Extract the [x, y] coordinate from the center of the cell holding the provided text.  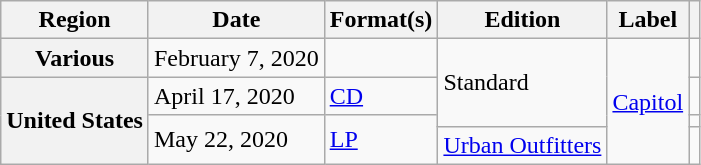
Standard [522, 82]
Label [648, 20]
Urban Outfitters [522, 145]
LP [381, 140]
Various [75, 58]
United States [75, 120]
Region [75, 20]
CD [381, 96]
May 22, 2020 [236, 140]
Edition [522, 20]
Capitol [648, 102]
April 17, 2020 [236, 96]
Format(s) [381, 20]
February 7, 2020 [236, 58]
Date [236, 20]
